From the cell containing the given text, extract its center point as [x, y] coordinate. 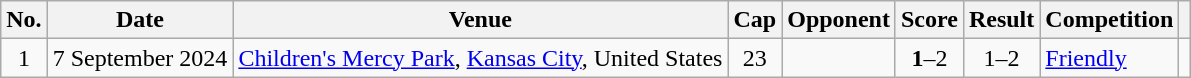
1 [24, 58]
Cap [755, 20]
Friendly [1110, 58]
7 September 2024 [140, 58]
Result [1001, 20]
No. [24, 20]
Opponent [839, 20]
Venue [480, 20]
Competition [1110, 20]
Children's Mercy Park, Kansas City, United States [480, 58]
Date [140, 20]
23 [755, 58]
Score [929, 20]
